From the cell containing the given text, extract its center point as (X, Y) coordinate. 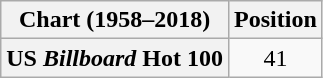
Position (276, 20)
41 (276, 58)
US Billboard Hot 100 (115, 58)
Chart (1958–2018) (115, 20)
